Provide the [X, Y] coordinate of the cell's center where the given text is located.  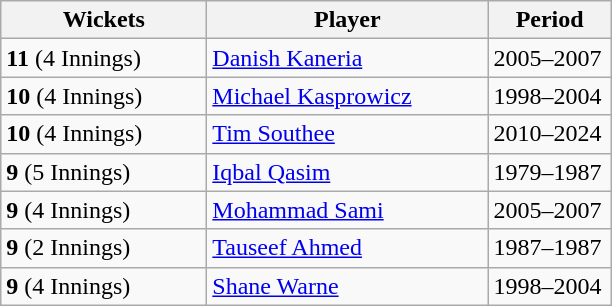
Iqbal Qasim [348, 172]
Wickets [104, 20]
1987–1987 [550, 248]
Danish Kaneria [348, 58]
Period [550, 20]
Tauseef Ahmed [348, 248]
Tim Southee [348, 134]
Michael Kasprowicz [348, 96]
9 (2 Innings) [104, 248]
Player [348, 20]
11 (4 Innings) [104, 58]
2010–2024 [550, 134]
Shane Warne [348, 286]
Mohammad Sami [348, 210]
1979–1987 [550, 172]
9 (5 Innings) [104, 172]
